Detect which cell encompasses the target text, then output its (x, y) center coordinate. 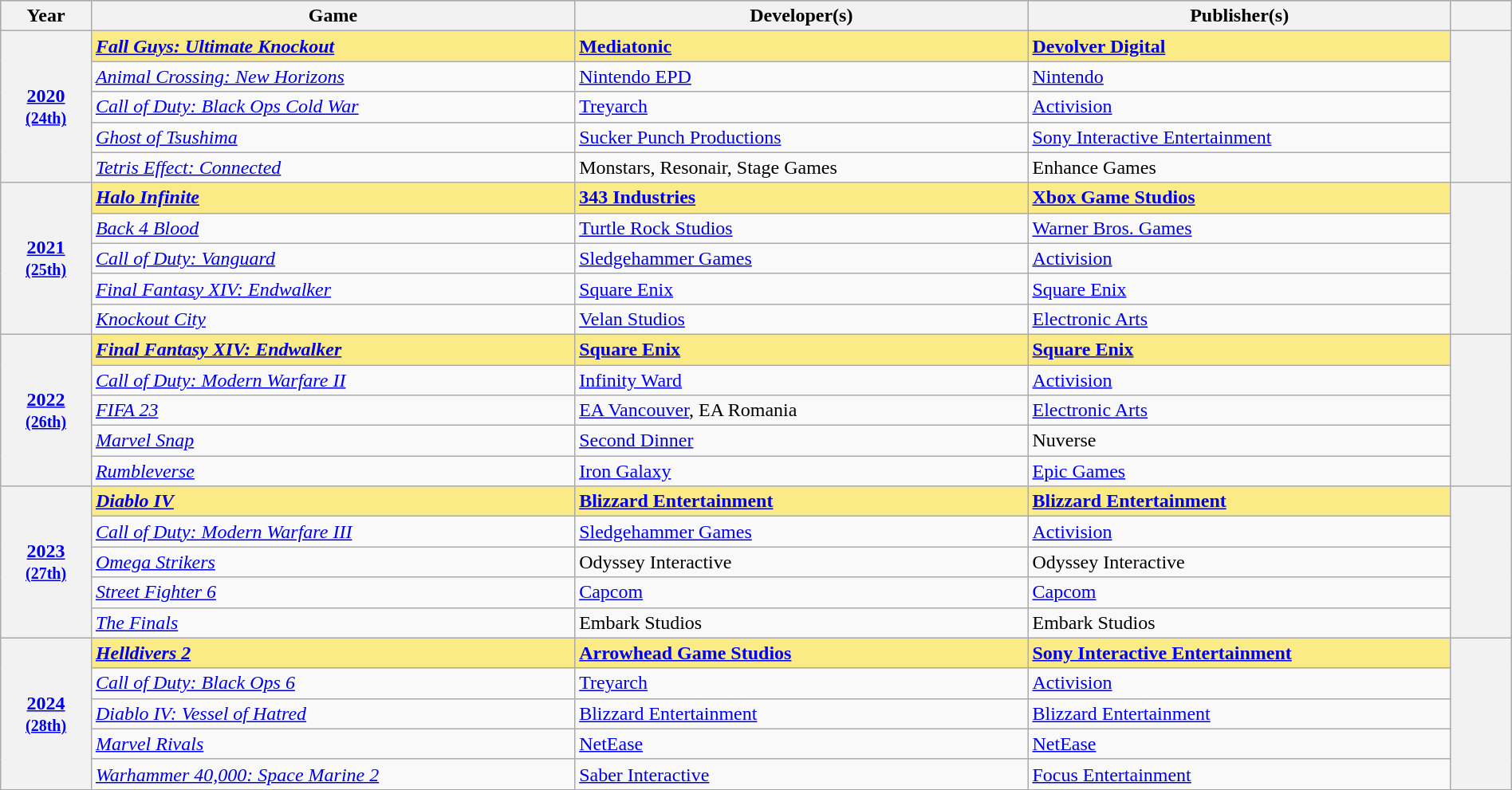
Ghost of Tsushima (333, 137)
Year (46, 16)
Rumbleverse (333, 471)
Xbox Game Studios (1239, 198)
FIFA 23 (333, 411)
Sucker Punch Productions (801, 137)
Nuverse (1239, 441)
Developer(s) (801, 16)
Call of Duty: Black Ops Cold War (333, 107)
The Finals (333, 623)
EA Vancouver, EA Romania (801, 411)
Nintendo EPD (801, 77)
Infinity Ward (801, 380)
Arrowhead Game Studios (801, 653)
Second Dinner (801, 441)
Warhammer 40,000: Space Marine 2 (333, 774)
Iron Galaxy (801, 471)
Omega Strikers (333, 562)
Warner Bros. Games (1239, 228)
Mediatonic (801, 46)
Focus Entertainment (1239, 774)
Nintendo (1239, 77)
Marvel Snap (333, 441)
Call of Duty: Black Ops 6 (333, 683)
Devolver Digital (1239, 46)
Street Fighter 6 (333, 592)
Call of Duty: Vanguard (333, 258)
Marvel Rivals (333, 744)
Diablo IV: Vessel of Hatred (333, 713)
Turtle Rock Studios (801, 228)
343 Industries (801, 198)
2021 (25th) (46, 258)
Enhance Games (1239, 167)
2020 (24th) (46, 107)
Fall Guys: Ultimate Knockout (333, 46)
Diablo IV (333, 501)
Saber Interactive (801, 774)
2023 (27th) (46, 562)
Velan Studios (801, 319)
Publisher(s) (1239, 16)
Back 4 Blood (333, 228)
Helldivers 2 (333, 653)
Animal Crossing: New Horizons (333, 77)
2022 (26th) (46, 410)
2024 (28th) (46, 713)
Tetris Effect: Connected (333, 167)
Call of Duty: Modern Warfare II (333, 380)
Call of Duty: Modern Warfare III (333, 532)
Monstars, Resonair, Stage Games (801, 167)
Knockout City (333, 319)
Game (333, 16)
Halo Infinite (333, 198)
Epic Games (1239, 471)
